Provide the (x, y) coordinate of the cell's center where the given text is located.  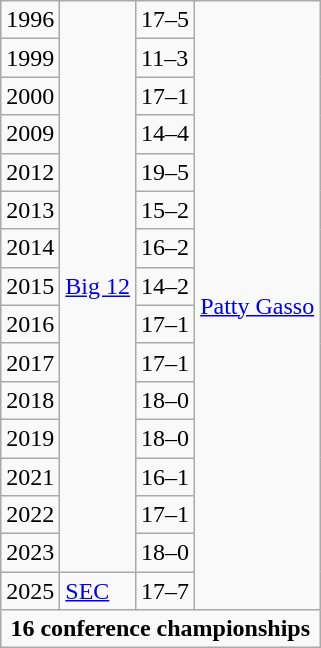
2000 (30, 96)
19–5 (166, 172)
2021 (30, 477)
1999 (30, 58)
2018 (30, 400)
2014 (30, 248)
2019 (30, 438)
15–2 (166, 210)
2009 (30, 134)
16–1 (166, 477)
2016 (30, 324)
17–5 (166, 20)
2023 (30, 553)
2012 (30, 172)
16 conference championships (160, 629)
2017 (30, 362)
2022 (30, 515)
Patty Gasso (258, 306)
14–4 (166, 134)
17–7 (166, 591)
2025 (30, 591)
Big 12 (98, 286)
SEC (98, 591)
14–2 (166, 286)
11–3 (166, 58)
16–2 (166, 248)
1996 (30, 20)
2015 (30, 286)
2013 (30, 210)
